Pinpoint the cell where the given text exists, returning its [x, y] midpoint coordinate. 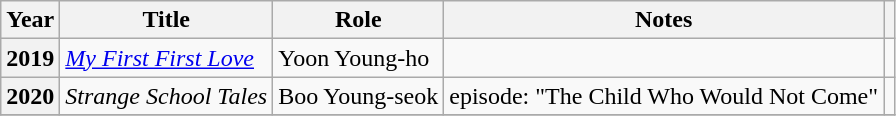
My First First Love [166, 58]
2019 [30, 58]
Boo Young-seok [358, 96]
episode: "The Child Who Would Not Come" [664, 96]
Yoon Young-ho [358, 58]
2020 [30, 96]
Title [166, 20]
Notes [664, 20]
Strange School Tales [166, 96]
Year [30, 20]
Role [358, 20]
